Determine the (x, y) coordinate at the center of the cell enclosing the given text.  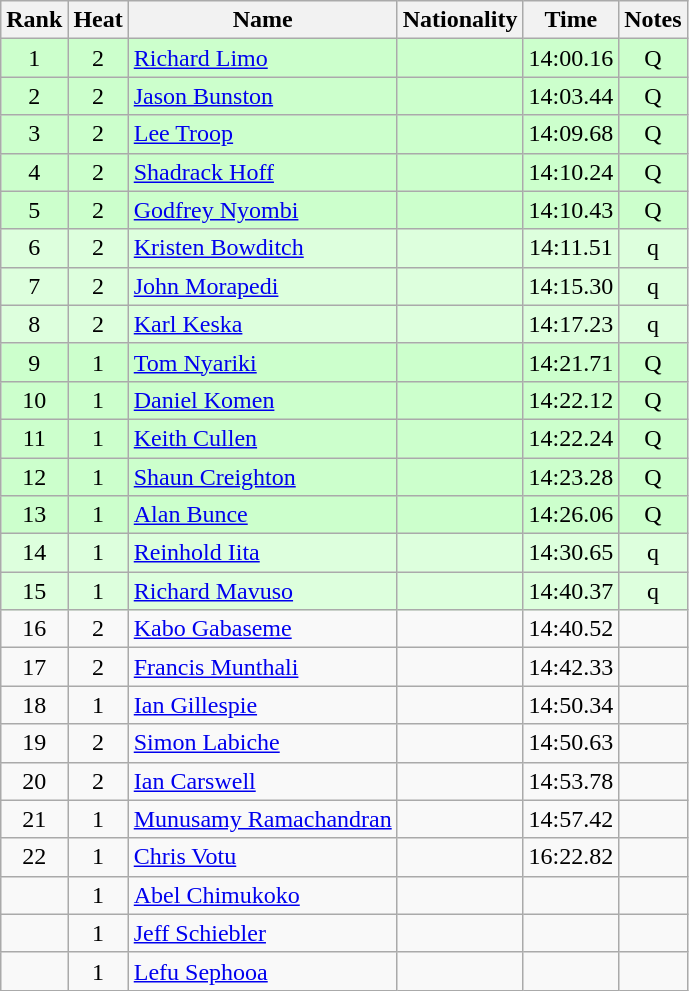
14:22.24 (571, 438)
Kristen Bowditch (262, 248)
14:17.23 (571, 324)
14 (34, 553)
14:23.28 (571, 477)
14:09.68 (571, 134)
Alan Bunce (262, 515)
Notes (653, 20)
14:22.12 (571, 400)
14:11.51 (571, 248)
Name (262, 20)
Francis Munthali (262, 667)
14:50.34 (571, 705)
Jeff Schiebler (262, 933)
14:10.24 (571, 172)
14:53.78 (571, 781)
Ian Carswell (262, 781)
Nationality (460, 20)
3 (34, 134)
14:50.63 (571, 743)
Ian Gillespie (262, 705)
14:42.33 (571, 667)
10 (34, 400)
Richard Limo (262, 58)
20 (34, 781)
Shaun Creighton (262, 477)
14:00.16 (571, 58)
14:40.52 (571, 629)
18 (34, 705)
John Morapedi (262, 286)
17 (34, 667)
6 (34, 248)
Simon Labiche (262, 743)
8 (34, 324)
14:57.42 (571, 819)
14:30.65 (571, 553)
7 (34, 286)
5 (34, 210)
Kabo Gabaseme (262, 629)
15 (34, 591)
Lefu Sephooa (262, 971)
19 (34, 743)
Shadrack Hoff (262, 172)
Jason Bunston (262, 96)
14:21.71 (571, 362)
Godfrey Nyombi (262, 210)
22 (34, 857)
14:40.37 (571, 591)
21 (34, 819)
9 (34, 362)
Chris Votu (262, 857)
14:10.43 (571, 210)
Richard Mavuso (262, 591)
4 (34, 172)
Lee Troop (262, 134)
14:03.44 (571, 96)
Daniel Komen (262, 400)
Munusamy Ramachandran (262, 819)
Time (571, 20)
Heat (98, 20)
Karl Keska (262, 324)
Keith Cullen (262, 438)
11 (34, 438)
Rank (34, 20)
16 (34, 629)
14:26.06 (571, 515)
Reinhold Iita (262, 553)
16:22.82 (571, 857)
Tom Nyariki (262, 362)
Abel Chimukoko (262, 895)
14:15.30 (571, 286)
13 (34, 515)
12 (34, 477)
